Locate the cell with the specified text and output its [x, y] center coordinate. 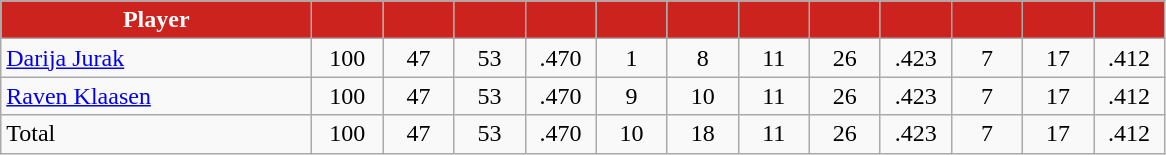
Total [156, 134]
Player [156, 20]
Raven Klaasen [156, 96]
18 [702, 134]
9 [632, 96]
8 [702, 58]
1 [632, 58]
Darija Jurak [156, 58]
